Locate the cell with the specified text and output its [x, y] center coordinate. 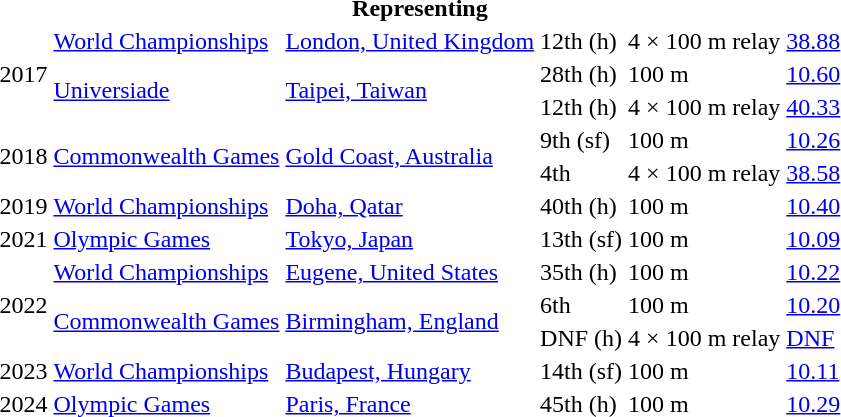
Birmingham, England [410, 322]
Gold Coast, Australia [410, 156]
9th (sf) [582, 140]
Eugene, United States [410, 272]
35th (h) [582, 272]
Tokyo, Japan [410, 239]
40th (h) [582, 206]
London, United Kingdom [410, 41]
6th [582, 305]
Budapest, Hungary [410, 371]
Universiade [166, 90]
14th (sf) [582, 371]
DNF (h) [582, 338]
Taipei, Taiwan [410, 90]
Doha, Qatar [410, 206]
13th (sf) [582, 239]
4th [582, 173]
28th (h) [582, 74]
Olympic Games [166, 239]
